Output the [X, Y] coordinate of the center of the cell containing the given text.  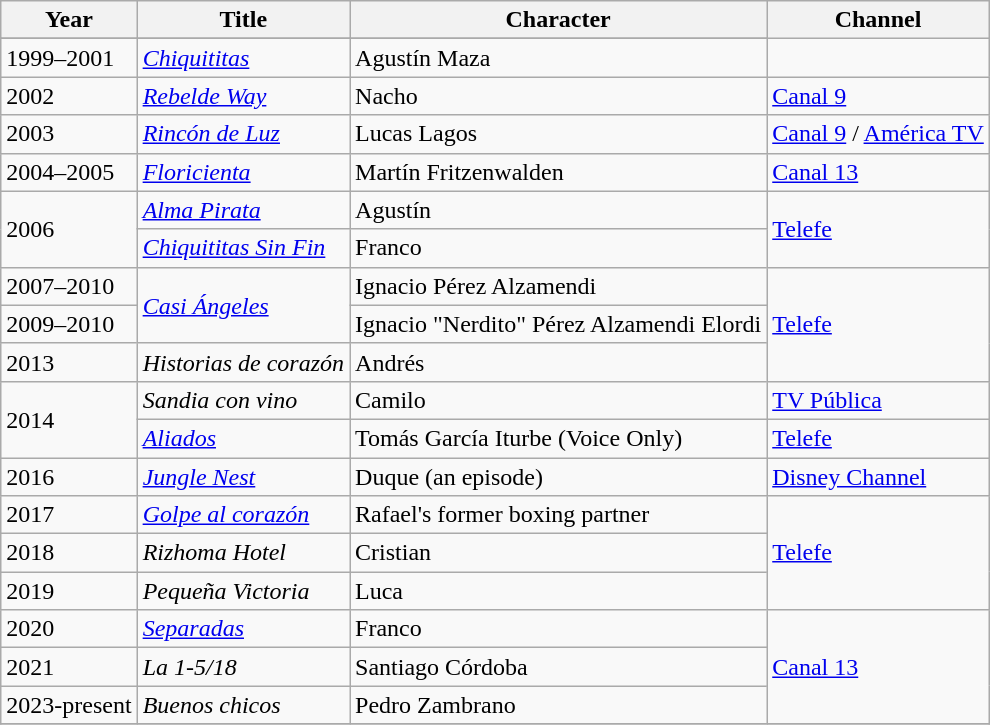
Ignacio "Nerdito" Pérez Alzamendi Elordi [558, 324]
1999–2001 [69, 58]
Year [69, 20]
Pedro Zambrano [558, 705]
2009–2010 [69, 324]
Chiquititas Sin Fin [243, 248]
Rebelde Way [243, 96]
2006 [69, 229]
Martín Fritzenwalden [558, 172]
2002 [69, 96]
2020 [69, 629]
Character [558, 20]
Floricienta [243, 172]
Lucas Lagos [558, 134]
Chiquititas [243, 58]
Duque (an episode) [558, 477]
2004–2005 [69, 172]
Ignacio Pérez Alzamendi [558, 286]
2013 [69, 362]
Alma Pirata [243, 210]
2021 [69, 667]
2017 [69, 515]
Tomás García Iturbe (Voice Only) [558, 438]
Rizhoma Hotel [243, 553]
Rincón de Luz [243, 134]
Separadas [243, 629]
Historias de corazón [243, 362]
2019 [69, 591]
Nacho [558, 96]
Pequeña Victoria [243, 591]
Disney Channel [878, 477]
Andrés [558, 362]
Sandia con vino [243, 400]
Santiago Córdoba [558, 667]
Title [243, 20]
2016 [69, 477]
Canal 9 / América TV [878, 134]
2003 [69, 134]
TV Pública [878, 400]
Casi Ángeles [243, 305]
Agustín [558, 210]
Luca [558, 591]
Camilo [558, 400]
2018 [69, 553]
2007–2010 [69, 286]
Cristian [558, 553]
2023-present [69, 705]
Channel [878, 20]
Buenos chicos [243, 705]
2014 [69, 419]
Canal 9 [878, 96]
Agustín Maza [558, 58]
Rafael's former boxing partner [558, 515]
Aliados [243, 438]
La 1-5/18 [243, 667]
Jungle Nest [243, 477]
Golpe al corazón [243, 515]
